Return the [X, Y] coordinate for the center point of the cell that contains the specified text.  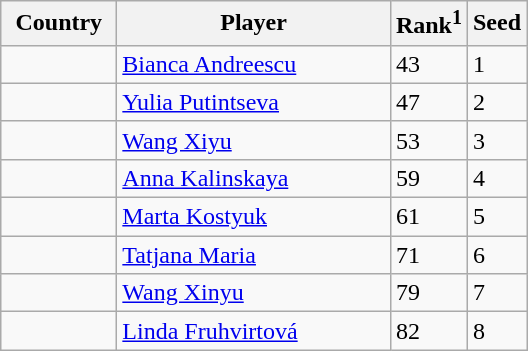
8 [496, 331]
47 [428, 102]
2 [496, 102]
Player [254, 24]
43 [428, 64]
82 [428, 331]
61 [428, 217]
Marta Kostyuk [254, 217]
3 [496, 140]
53 [428, 140]
Linda Fruhvirtová [254, 331]
6 [496, 255]
7 [496, 293]
5 [496, 217]
Bianca Andreescu [254, 64]
Anna Kalinskaya [254, 178]
Rank1 [428, 24]
1 [496, 64]
Seed [496, 24]
71 [428, 255]
Tatjana Maria [254, 255]
Wang Xinyu [254, 293]
4 [496, 178]
79 [428, 293]
59 [428, 178]
Country [59, 24]
Yulia Putintseva [254, 102]
Wang Xiyu [254, 140]
